Scan for the cell matching the given text and deliver its (x, y) coordinate at center. 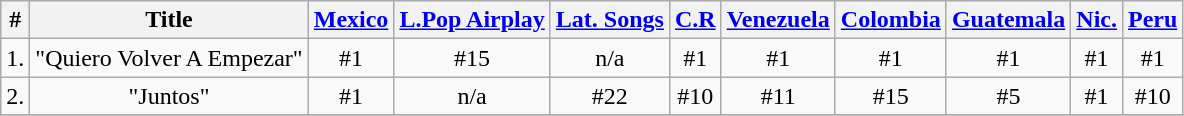
Colombia (890, 20)
Mexico (351, 20)
Lat. Songs (610, 20)
#5 (1008, 96)
Venezuela (778, 20)
Guatemala (1008, 20)
2. (16, 96)
Peru (1152, 20)
Nic. (1097, 20)
"Juntos" (169, 96)
L.Pop Airplay (472, 20)
C.R (695, 20)
Title (169, 20)
#11 (778, 96)
1. (16, 58)
#22 (610, 96)
"Quiero Volver A Empezar" (169, 58)
# (16, 20)
